Output the (X, Y) coordinate of the center of the cell containing the given text.  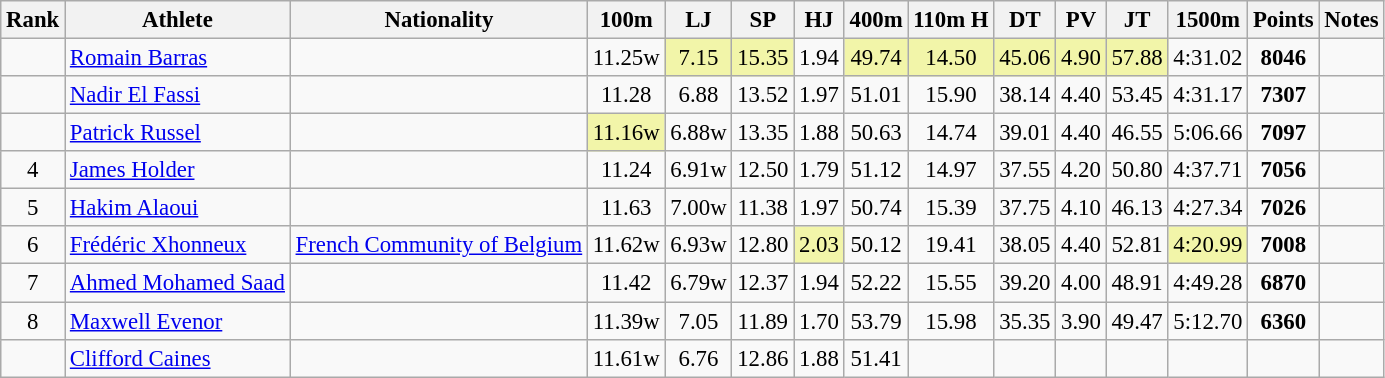
4:31.02 (1208, 58)
6870 (1284, 283)
6.76 (698, 358)
Clifford Caines (178, 358)
SP (763, 20)
15.98 (951, 321)
4:20.99 (1208, 245)
6.88 (698, 95)
DT (1025, 20)
4.90 (1081, 58)
45.06 (1025, 58)
11.63 (626, 208)
1500m (1208, 20)
400m (876, 20)
4.00 (1081, 283)
49.74 (876, 58)
Notes (1352, 20)
12.50 (763, 170)
100m (626, 20)
5:12.70 (1208, 321)
2.03 (819, 245)
7.05 (698, 321)
5:06.66 (1208, 133)
53.79 (876, 321)
52.22 (876, 283)
JT (1137, 20)
51.41 (876, 358)
LJ (698, 20)
38.14 (1025, 95)
Points (1284, 20)
11.24 (626, 170)
1.79 (819, 170)
6.88w (698, 133)
15.90 (951, 95)
12.80 (763, 245)
13.52 (763, 95)
7307 (1284, 95)
13.35 (763, 133)
4:27.34 (1208, 208)
11.39w (626, 321)
15.55 (951, 283)
11.42 (626, 283)
50.63 (876, 133)
HJ (819, 20)
Frédéric Xhonneux (178, 245)
14.50 (951, 58)
4:37.71 (1208, 170)
11.89 (763, 321)
12.37 (763, 283)
11.16w (626, 133)
51.01 (876, 95)
39.01 (1025, 133)
French Community of Belgium (438, 245)
4 (33, 170)
11.28 (626, 95)
12.86 (763, 358)
James Holder (178, 170)
110m H (951, 20)
7097 (1284, 133)
7.15 (698, 58)
11.25w (626, 58)
15.39 (951, 208)
4:49.28 (1208, 283)
46.13 (1137, 208)
15.35 (763, 58)
Rank (33, 20)
6.79w (698, 283)
Athlete (178, 20)
7008 (1284, 245)
37.55 (1025, 170)
37.75 (1025, 208)
11.38 (763, 208)
4.10 (1081, 208)
Patrick Russel (178, 133)
7026 (1284, 208)
51.12 (876, 170)
3.90 (1081, 321)
39.20 (1025, 283)
7 (33, 283)
6.93w (698, 245)
7056 (1284, 170)
48.91 (1137, 283)
50.12 (876, 245)
35.35 (1025, 321)
46.55 (1137, 133)
Hakim Alaoui (178, 208)
50.80 (1137, 170)
PV (1081, 20)
52.81 (1137, 245)
Romain Barras (178, 58)
7.00w (698, 208)
6 (33, 245)
19.41 (951, 245)
1.70 (819, 321)
4.20 (1081, 170)
Ahmed Mohamed Saad (178, 283)
8 (33, 321)
57.88 (1137, 58)
38.05 (1025, 245)
Nadir El Fassi (178, 95)
4:31.17 (1208, 95)
5 (33, 208)
53.45 (1137, 95)
49.47 (1137, 321)
11.61w (626, 358)
14.97 (951, 170)
Nationality (438, 20)
Maxwell Evenor (178, 321)
8046 (1284, 58)
50.74 (876, 208)
6.91w (698, 170)
14.74 (951, 133)
11.62w (626, 245)
6360 (1284, 321)
